Scan for the cell matching the given text and deliver its (X, Y) coordinate at center. 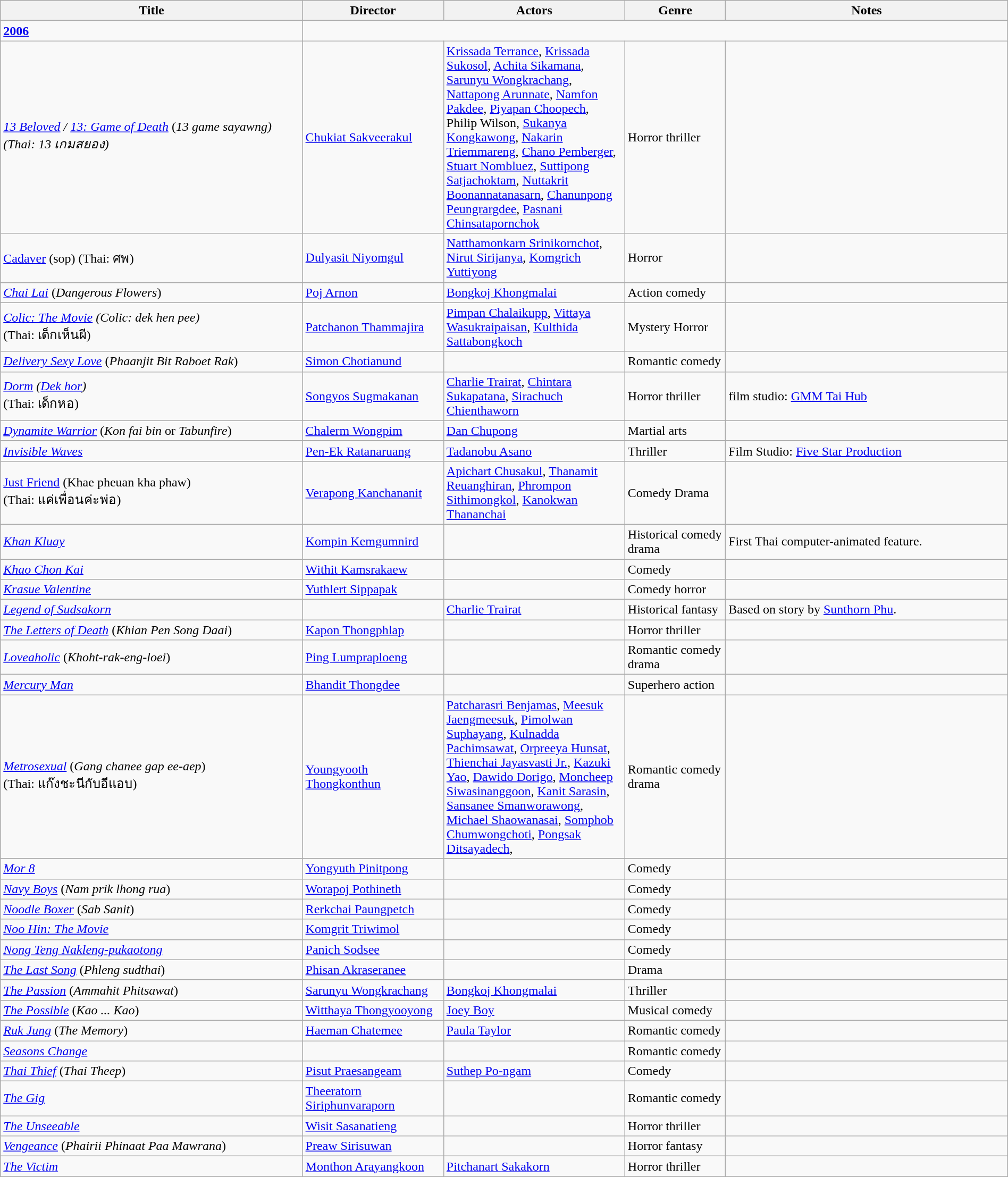
Monthon Arayangkoon (373, 1166)
Bhandit Thongdee (373, 685)
Thai Thief (Thai Theep) (152, 1071)
Loveaholic (Khoht-rak-eng-loei) (152, 657)
Komgrit Triwimol (373, 929)
Khao Chon Kai (152, 569)
Kapon Thongphlap (373, 630)
Natthamonkarn Srinikornchot, Nirut Sirijanya, Komgrich Yuttiyong (534, 258)
First Thai computer-animated feature. (867, 541)
Tadanobu Asano (534, 451)
Suthep Po-ngam (534, 1071)
Khan Kluay (152, 541)
Horror fantasy (675, 1146)
The Victim (152, 1166)
Kompin Kemgumnird (373, 541)
Apichart Chusakul, Thanamit Reuanghiran, Phrompon Sithimongkol, Kanokwan Thananchai (534, 492)
The Possible (Kao ... Kao) (152, 1010)
Cadaver (sop) (Thai: ศพ) (152, 258)
Just Friend (Khae pheuan kha phaw)(Thai: แค่เพื่อนค่ะพ่อ) (152, 492)
Metrosexual (Gang chanee gap ee-aep)(Thai: แก๊งชะนีกับอีแอบ) (152, 777)
Film Studio: Five Star Production (867, 451)
Dynamite Warrior (Kon fai bin or Tabunfire) (152, 431)
Navy Boys (Nam prik lhong rua) (152, 889)
Superhero action (675, 685)
Musical comedy (675, 1010)
Songyos Sugmakanan (373, 396)
Preaw Sirisuwan (373, 1146)
Chalerm Wongpim (373, 431)
Ping Lumpraploeng (373, 657)
Haeman Chatemee (373, 1030)
Rerkchai Paungpetch (373, 909)
Noo Hin: The Movie (152, 929)
Delivery Sexy Love (Phaanjit Bit Raboet Rak) (152, 361)
Based on story by Sunthorn Phu. (867, 610)
Noodle Boxer (Sab Sanit) (152, 909)
Title (152, 11)
Invisible Waves (152, 451)
Action comedy (675, 292)
Witthaya Thongyooyong (373, 1010)
Phisan Akraseranee (373, 970)
Sarunyu Wongkrachang (373, 990)
The Last Song (Phleng sudthai) (152, 970)
Genre (675, 11)
Charlie Trairat, Chintara Sukapatana, Sirachuch Chienthaworn (534, 396)
film studio: GMM Tai Hub (867, 396)
Simon Chotianund (373, 361)
Vengeance (Phairii Phinaat Paa Mawrana) (152, 1146)
Chukiat Sakveerakul (373, 137)
The Passion (Ammahit Phitsawat) (152, 990)
Historical comedy drama (675, 541)
Nong Teng Nakleng-pukaotong (152, 949)
Panich Sodsee (373, 949)
Joey Boy (534, 1010)
Dulyasit Niyomgul (373, 258)
Dan Chupong (534, 431)
Legend of Sudsakorn (152, 610)
Dorm (Dek hor)(Thai: เด็กหอ) (152, 396)
Poj Arnon (373, 292)
Verapong Kanchananit (373, 492)
The Gig (152, 1098)
Seasons Change (152, 1051)
Ruk Jung (The Memory) (152, 1030)
Pitchanart Sakakorn (534, 1166)
Colic: The Movie (Colic: dek hen pee)(Thai: เด็กเห็นผี) (152, 327)
Comedy Drama (675, 492)
Youngyooth Thongkonthun (373, 777)
Historical fantasy (675, 610)
Pen-Ek Ratanaruang (373, 451)
13 Beloved / 13: Game of Death (13 game sayawng)(Thai: 13 เกมสยอง) (152, 137)
Yongyuth Pinitpong (373, 869)
Horror (675, 258)
Comedy horror (675, 590)
2006 (152, 31)
Krasue Valentine (152, 590)
Chai Lai (Dangerous Flowers) (152, 292)
Drama (675, 970)
Withit Kamsrakaew (373, 569)
The Letters of Death (Khian Pen Song Daai) (152, 630)
Pimpan Chalaikupp, Vittaya Wasukraipaisan, Kulthida Sattabongkoch (534, 327)
Pisut Praesangeam (373, 1071)
Actors (534, 11)
Mercury Man (152, 685)
Wisit Sasanatieng (373, 1126)
Theeratorn Siriphunvaraporn (373, 1098)
Notes (867, 11)
Martial arts (675, 431)
The Unseeable (152, 1126)
Yuthlert Sippapak (373, 590)
Patchanon Thammajira (373, 327)
Mor 8 (152, 869)
Director (373, 11)
Charlie Trairat (534, 610)
Paula Taylor (534, 1030)
Mystery Horror (675, 327)
Worapoj Pothineth (373, 889)
